Locate the cell with the specified text and output its [X, Y] center coordinate. 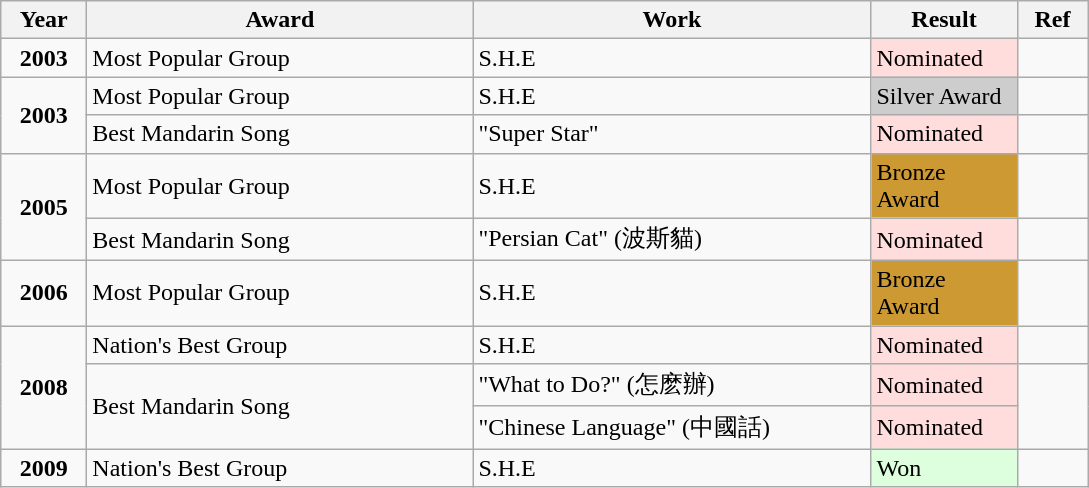
2006 [44, 294]
"Chinese Language" (中國話) [672, 428]
Work [672, 20]
Year [44, 20]
"Persian Cat" (波斯貓) [672, 240]
Won [944, 468]
Ref [1052, 20]
2005 [44, 207]
Result [944, 20]
2009 [44, 468]
"What to Do?" (怎麽辦) [672, 386]
Award [280, 20]
2008 [44, 388]
"Super Star" [672, 134]
Silver Award [944, 96]
